Return the (x, y) coordinate for the center point of the cell that contains the specified text.  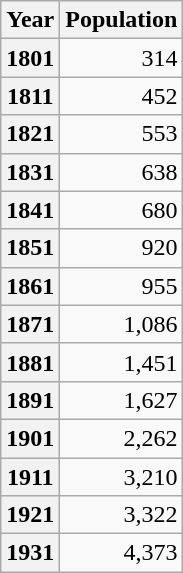
955 (122, 286)
3,322 (122, 515)
553 (122, 134)
1871 (30, 324)
1,627 (122, 400)
1831 (30, 172)
Year (30, 20)
1921 (30, 515)
452 (122, 96)
314 (122, 58)
1901 (30, 438)
1811 (30, 96)
1911 (30, 477)
2,262 (122, 438)
1801 (30, 58)
1891 (30, 400)
1,086 (122, 324)
1851 (30, 248)
1861 (30, 286)
4,373 (122, 553)
680 (122, 210)
3,210 (122, 477)
1881 (30, 362)
1821 (30, 134)
638 (122, 172)
1841 (30, 210)
Population (122, 20)
920 (122, 248)
1931 (30, 553)
1,451 (122, 362)
